Pinpoint the cell where the given text exists, returning its [X, Y] midpoint coordinate. 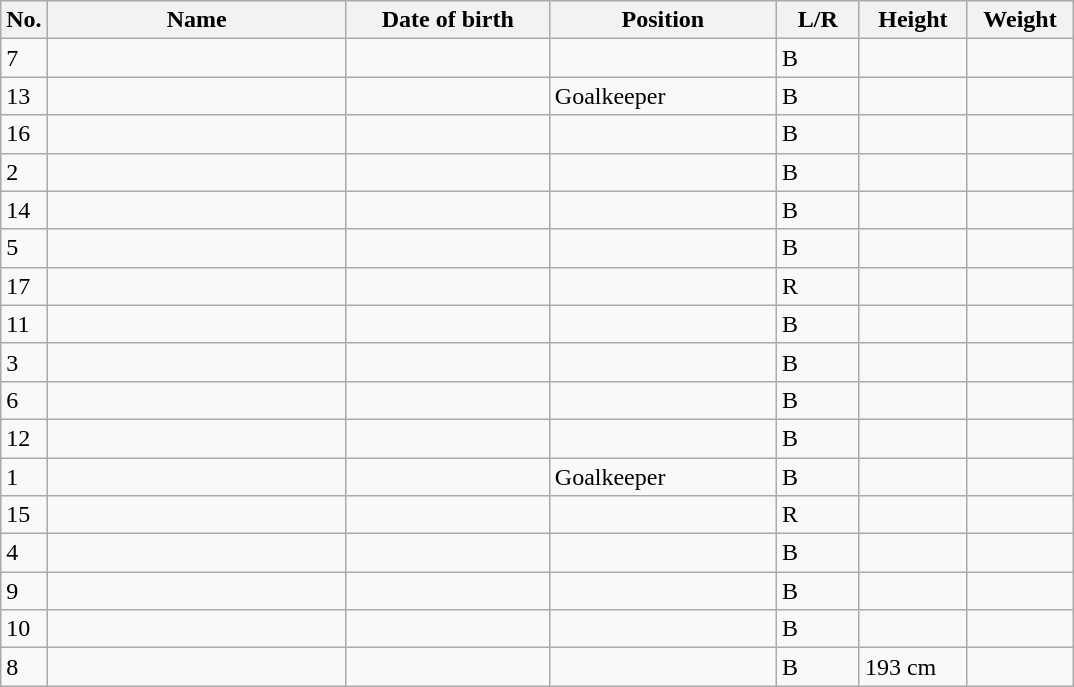
10 [24, 629]
7 [24, 58]
No. [24, 20]
2 [24, 172]
9 [24, 591]
11 [24, 324]
4 [24, 553]
6 [24, 400]
15 [24, 515]
17 [24, 286]
5 [24, 248]
13 [24, 96]
Height [912, 20]
1 [24, 477]
Weight [1020, 20]
Position [662, 20]
Name [196, 20]
14 [24, 210]
Date of birth [448, 20]
16 [24, 134]
193 cm [912, 667]
12 [24, 438]
3 [24, 362]
8 [24, 667]
L/R [818, 20]
